Scan for the cell matching the given text and deliver its (x, y) coordinate at center. 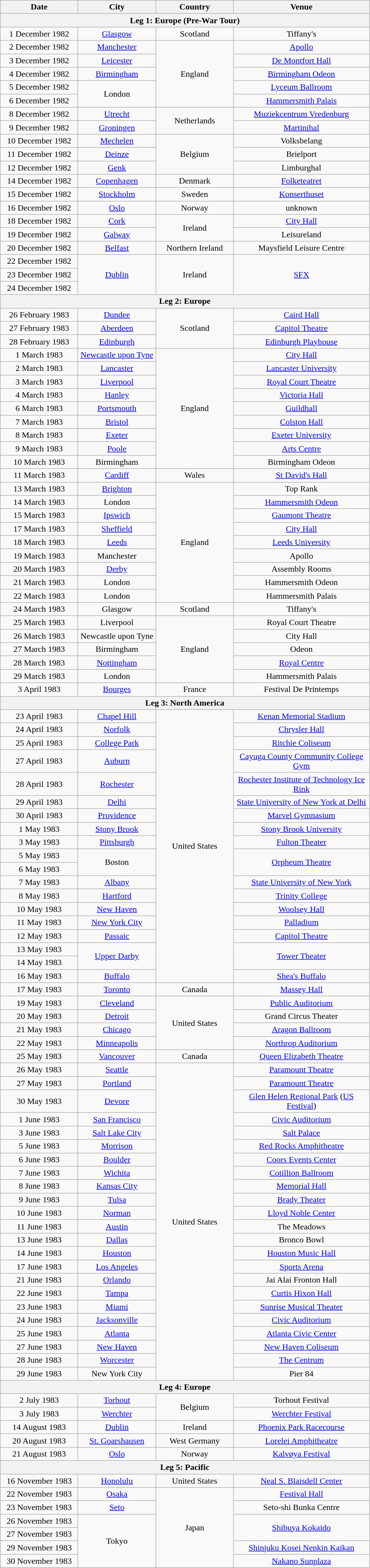
14 August 1983 (39, 1427)
5 May 1983 (39, 856)
Aragon Ballroom (301, 1029)
26 March 1983 (39, 636)
24 March 1983 (39, 609)
Sports Arena (301, 1267)
Werchter Festival (301, 1414)
8 May 1983 (39, 896)
The Centrum (301, 1360)
10 May 1983 (39, 909)
State University of New York at Delhi (301, 802)
Mechelen (117, 141)
Brighton (117, 489)
Portland (117, 1083)
20 December 1982 (39, 248)
Houston (117, 1253)
Lloyd Noble Center (301, 1213)
Derby (117, 569)
19 May 1983 (39, 1003)
Shibuya Kokaido (301, 1528)
Norman (117, 1213)
30 April 1983 (39, 815)
19 March 1983 (39, 555)
Norfolk (117, 730)
Northrop Auditorium (301, 1043)
8 March 1983 (39, 435)
26 November 1983 (39, 1521)
Leeds (117, 542)
17 June 1983 (39, 1267)
Salt Lake City (117, 1133)
Dallas (117, 1240)
SFX (301, 275)
25 April 1983 (39, 743)
Austin (117, 1226)
Ritchie Coliseum (301, 743)
Leeds University (301, 542)
Groningen (117, 127)
Morrison (117, 1146)
2 December 1982 (39, 47)
21 June 1983 (39, 1280)
26 February 1983 (39, 315)
Orlando (117, 1280)
Hartford (117, 896)
16 December 1982 (39, 208)
Seto-shi Bunka Centre (301, 1508)
Grand Circus Theater (301, 1016)
College Park (117, 743)
29 June 1983 (39, 1374)
21 August 1983 (39, 1454)
St David's Hall (301, 475)
Muziekcentrum Vredenburg (301, 114)
Tampa (117, 1293)
Folketeatret (301, 181)
15 December 1982 (39, 194)
Aberdeen (117, 328)
Atlanta Civic Center (301, 1334)
Konserthuset (301, 194)
Coors Events Center (301, 1159)
Memorial Hall (301, 1186)
25 March 1983 (39, 623)
7 March 1983 (39, 422)
22 March 1983 (39, 596)
28 March 1983 (39, 663)
West Germany (195, 1440)
Phoenix Park Racecourse (301, 1427)
Lyceum Ballroom (301, 87)
19 December 1982 (39, 234)
Bronco Bowl (301, 1240)
23 November 1983 (39, 1508)
Toronto (117, 989)
16 November 1983 (39, 1480)
2 July 1983 (39, 1400)
Massey Hall (301, 989)
Red Rocks Amphitheatre (301, 1146)
Palladium (301, 923)
17 May 1983 (39, 989)
27 November 1983 (39, 1534)
Colston Hall (301, 422)
21 May 1983 (39, 1029)
3 March 1983 (39, 381)
Genk (117, 168)
Arts Centre (301, 449)
Gaumont Theatre (301, 515)
Shea's Buffalo (301, 976)
Kalvøya Festival (301, 1454)
Boulder (117, 1159)
Glen Helen Regional Park (US Festival) (301, 1101)
Marvel Gymnasium (301, 815)
6 May 1983 (39, 869)
8 June 1983 (39, 1186)
Cotillion Ballroom (301, 1173)
Torhout Festival (301, 1400)
Guildhall (301, 409)
Chrysler Hall (301, 730)
Pittsburgh (117, 842)
Volksbelang (301, 141)
Nakano Sunplaza (301, 1561)
Limburghal (301, 168)
7 June 1983 (39, 1173)
27 March 1983 (39, 649)
23 April 1983 (39, 716)
Copenhagen (117, 181)
20 May 1983 (39, 1016)
Kenan Memorial Stadium (301, 716)
Worcester (117, 1360)
Royal Centre (301, 663)
30 May 1983 (39, 1101)
Festival De Printemps (301, 689)
8 December 1982 (39, 114)
1 June 1983 (39, 1119)
1 March 1983 (39, 355)
Victoria Hall (301, 395)
11 June 1983 (39, 1226)
16 May 1983 (39, 976)
Stony Brook University (301, 829)
Caird Hall (301, 315)
Galway (117, 234)
22 December 1982 (39, 261)
Vancouver (117, 1056)
22 November 1983 (39, 1494)
Cleveland (117, 1003)
Sunrise Musical Theater (301, 1307)
Providence (117, 815)
Queen Elizabeth Theatre (301, 1056)
Leg 1: Europe (Pre-War Tour) (185, 20)
Cardiff (117, 475)
3 May 1983 (39, 842)
Atlanta (117, 1334)
26 May 1983 (39, 1070)
5 June 1983 (39, 1146)
24 June 1983 (39, 1320)
Public Auditorium (301, 1003)
Denmark (195, 181)
St. Goarshausen (117, 1440)
Portsmouth (117, 409)
4 December 1982 (39, 74)
13 May 1983 (39, 949)
14 June 1983 (39, 1253)
27 June 1983 (39, 1347)
Leg 5: Pacific (185, 1467)
Devore (117, 1101)
Buffalo (117, 976)
Edinburgh (117, 341)
14 December 1982 (39, 181)
Fulton Theater (301, 842)
27 April 1983 (39, 761)
5 December 1982 (39, 87)
Houston Music Hall (301, 1253)
Boston (117, 862)
Tower Theater (301, 956)
1 December 1982 (39, 34)
1 May 1983 (39, 829)
9 June 1983 (39, 1200)
10 December 1982 (39, 141)
Poole (117, 449)
13 March 1983 (39, 489)
Deinze (117, 154)
Martinihal (301, 127)
Stockholm (117, 194)
Sweden (195, 194)
Festival Hall (301, 1494)
25 June 1983 (39, 1334)
28 June 1983 (39, 1360)
20 March 1983 (39, 569)
Top Rank (301, 489)
23 June 1983 (39, 1307)
Leisureland (301, 234)
Werchter (117, 1414)
Wichita (117, 1173)
14 March 1983 (39, 502)
Leicester (117, 60)
15 March 1983 (39, 515)
Leg 4: Europe (185, 1387)
Delhi (117, 802)
Country (195, 7)
Sheffield (117, 529)
Auburn (117, 761)
Tulsa (117, 1200)
Salt Palace (301, 1133)
unknown (301, 208)
28 February 1983 (39, 341)
State University of New York (301, 882)
25 May 1983 (39, 1056)
Assembly Rooms (301, 569)
Stony Brook (117, 829)
Los Angeles (117, 1267)
11 May 1983 (39, 923)
3 April 1983 (39, 689)
Dundee (117, 315)
23 December 1982 (39, 275)
Venue (301, 7)
3 June 1983 (39, 1133)
13 June 1983 (39, 1240)
Date (39, 7)
29 March 1983 (39, 676)
6 March 1983 (39, 409)
Belfast (117, 248)
Brady Theater (301, 1200)
Detroit (117, 1016)
Leg 3: North America (185, 703)
Lorelei Amphitheatre (301, 1440)
Rochester (117, 784)
City (117, 7)
17 March 1983 (39, 529)
Curtis Hixon Hall (301, 1293)
29 April 1983 (39, 802)
7 May 1983 (39, 882)
20 August 1983 (39, 1440)
Orpheum Theatre (301, 862)
Miami (117, 1307)
Albany (117, 882)
18 March 1983 (39, 542)
24 December 1982 (39, 288)
6 June 1983 (39, 1159)
Netherlands (195, 121)
Chapel Hill (117, 716)
11 December 1982 (39, 154)
Jacksonville (117, 1320)
Jai Alai Fronton Hall (301, 1280)
29 November 1983 (39, 1548)
3 July 1983 (39, 1414)
Cork (117, 221)
Chicago (117, 1029)
Pier 84 (301, 1374)
Neal S. Blaisdell Center (301, 1480)
Odeon (301, 649)
14 May 1983 (39, 963)
Trinity College (301, 896)
Passaic (117, 936)
Tokyo (117, 1541)
6 December 1982 (39, 101)
Exeter University (301, 435)
10 March 1983 (39, 462)
De Montfort Hall (301, 60)
Edinburgh Playhouse (301, 341)
The Meadows (301, 1226)
12 December 1982 (39, 168)
2 March 1983 (39, 368)
New Haven Coliseum (301, 1347)
Torhout (117, 1400)
Lancaster University (301, 368)
Rochester Institute of Technology Ice Rink (301, 784)
Maysfield Leisure Centre (301, 248)
22 May 1983 (39, 1043)
Osaka (117, 1494)
Japan (195, 1528)
10 June 1983 (39, 1213)
Kansas City (117, 1186)
11 March 1983 (39, 475)
22 June 1983 (39, 1293)
4 March 1983 (39, 395)
Seattle (117, 1070)
Utrecht (117, 114)
18 December 1982 (39, 221)
Cayuga County Community College Gym (301, 761)
Bourges (117, 689)
Northern Ireland (195, 248)
San Francisco (117, 1119)
30 November 1983 (39, 1561)
3 December 1982 (39, 60)
Brielport (301, 154)
Minneapolis (117, 1043)
Seto (117, 1508)
Upper Darby (117, 956)
Hanley (117, 395)
24 April 1983 (39, 730)
Shinjuku Kosei Nenkin Kaikan (301, 1548)
9 December 1982 (39, 127)
Woolsey Hall (301, 909)
Bristol (117, 422)
Leg 2: Europe (185, 301)
Ipswich (117, 515)
Honolulu (117, 1480)
Nottingham (117, 663)
France (195, 689)
27 May 1983 (39, 1083)
27 February 1983 (39, 328)
21 March 1983 (39, 582)
9 March 1983 (39, 449)
Exeter (117, 435)
12 May 1983 (39, 936)
Lancaster (117, 368)
Wales (195, 475)
28 April 1983 (39, 784)
